Detect which cell encompasses the target text, then output its (x, y) center coordinate. 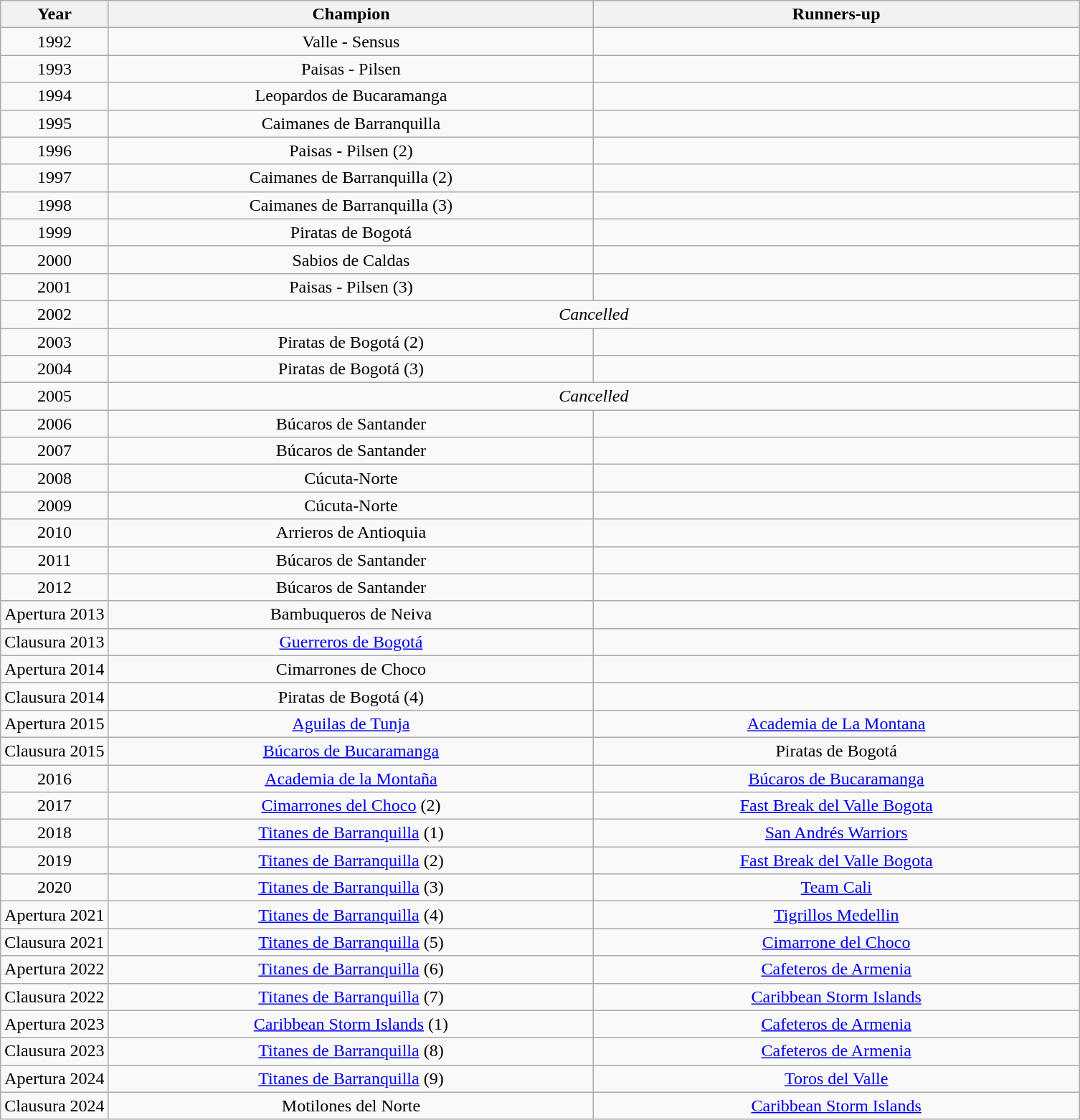
Paisas - Pilsen (351, 69)
2002 (55, 314)
Caimanes de Barranquilla (3) (351, 205)
Titanes de Barranquilla (7) (351, 997)
Apertura 2013 (55, 614)
Apertura 2014 (55, 669)
Runners-up (836, 14)
Clausura 2024 (55, 1106)
Apertura 2015 (55, 723)
Caimanes de Barranquilla (351, 123)
1996 (55, 151)
Titanes de Barranquilla (6) (351, 969)
Leopardos de Bucaramanga (351, 96)
Caribbean Storm Islands (1) (351, 1024)
Paisas - Pilsen (3) (351, 287)
Apertura 2021 (55, 915)
2000 (55, 260)
2010 (55, 533)
2004 (55, 369)
Titanes de Barranquilla (9) (351, 1078)
Titanes de Barranquilla (8) (351, 1051)
Titanes de Barranquilla (5) (351, 942)
2018 (55, 833)
Team Cali (836, 888)
1999 (55, 232)
Clausura 2022 (55, 997)
2011 (55, 560)
Apertura 2023 (55, 1024)
Tigrillos Medellin (836, 915)
1993 (55, 69)
2007 (55, 451)
Cimarrone del Choco (836, 942)
Titanes de Barranquilla (1) (351, 833)
1995 (55, 123)
Aguilas de Tunja (351, 723)
2019 (55, 860)
2017 (55, 806)
2001 (55, 287)
Year (55, 14)
Cimarrones de Choco (351, 669)
2003 (55, 342)
Piratas de Bogotá (2) (351, 342)
Clausura 2023 (55, 1051)
Arrieros de Antioquia (351, 533)
Sabios de Caldas (351, 260)
2006 (55, 424)
Clausura 2015 (55, 751)
Titanes de Barranquilla (2) (351, 860)
1994 (55, 96)
Titanes de Barranquilla (4) (351, 915)
Champion (351, 14)
Valle - Sensus (351, 42)
2020 (55, 888)
1998 (55, 205)
San Andrés Warriors (836, 833)
Clausura 2014 (55, 696)
Academia de la Montaña (351, 778)
2016 (55, 778)
Motilones del Norte (351, 1106)
Cimarrones del Choco (2) (351, 806)
2009 (55, 506)
1997 (55, 178)
Piratas de Bogotá (4) (351, 696)
Clausura 2021 (55, 942)
Academia de La Montana (836, 723)
Apertura 2024 (55, 1078)
Apertura 2022 (55, 969)
Titanes de Barranquilla (3) (351, 888)
Piratas de Bogotá (3) (351, 369)
Caimanes de Barranquilla (2) (351, 178)
Clausura 2013 (55, 642)
2005 (55, 397)
Guerreros de Bogotá (351, 642)
Bambuqueros de Neiva (351, 614)
2012 (55, 587)
2008 (55, 478)
Paisas - Pilsen (2) (351, 151)
Toros del Valle (836, 1078)
1992 (55, 42)
